Find where the given text appears and provide that cell's center as (X, Y) coordinate. 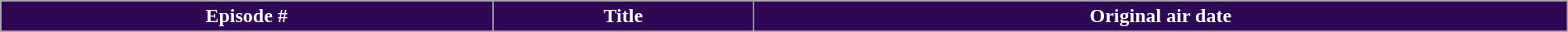
Title (624, 16)
Original air date (1160, 16)
Episode # (246, 16)
